Return [X, Y] of the center of cell containing provided text 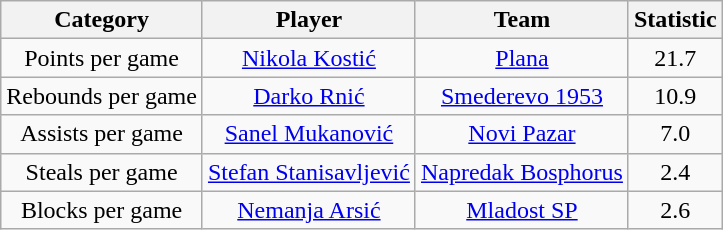
Mladost SP [522, 210]
Category [102, 20]
Smederevo 1953 [522, 96]
Blocks per game [102, 210]
Darko Rnić [308, 96]
Player [308, 20]
Statistic [675, 20]
Plana [522, 58]
7.0 [675, 134]
21.7 [675, 58]
Assists per game [102, 134]
Sanel Mukanović [308, 134]
Rebounds per game [102, 96]
Novi Pazar [522, 134]
Steals per game [102, 172]
Team [522, 20]
Nikola Kostić [308, 58]
Points per game [102, 58]
Napredak Bosphorus [522, 172]
Stefan Stanisavljević [308, 172]
Nemanja Arsić [308, 210]
2.6 [675, 210]
2.4 [675, 172]
10.9 [675, 96]
